Locate the cell with the specified text and output its [x, y] center coordinate. 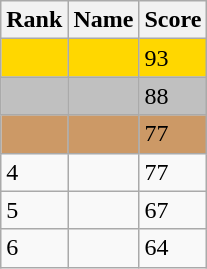
4 [34, 172]
93 [173, 58]
Score [173, 20]
Name [104, 20]
5 [34, 210]
Rank [34, 20]
6 [34, 248]
64 [173, 248]
67 [173, 210]
88 [173, 96]
